Return the [X, Y] coordinate for the center point of the cell that contains the specified text.  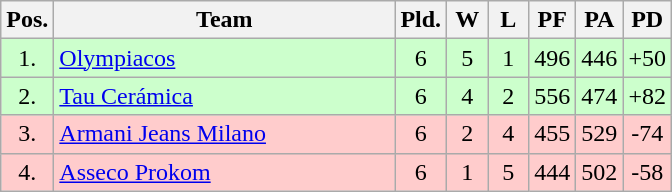
444 [552, 172]
L [508, 20]
PF [552, 20]
1. [28, 58]
455 [552, 134]
556 [552, 96]
2. [28, 96]
PD [648, 20]
Tau Cerámica [224, 96]
PA [600, 20]
+50 [648, 58]
+82 [648, 96]
W [468, 20]
-74 [648, 134]
4. [28, 172]
446 [600, 58]
Olympiacos [224, 58]
474 [600, 96]
3. [28, 134]
-58 [648, 172]
529 [600, 134]
Armani Jeans Milano [224, 134]
Asseco Prokom [224, 172]
502 [600, 172]
Pos. [28, 20]
Pld. [421, 20]
Team [224, 20]
496 [552, 58]
